Identify which cell holds the provided text, then report its [x, y] central coordinate. 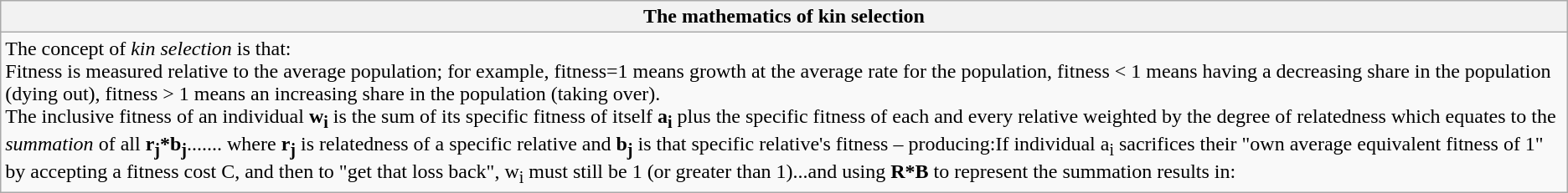
The mathematics of kin selection [784, 17]
